Provide the (X, Y) coordinate of the cell's center where the given text is located.  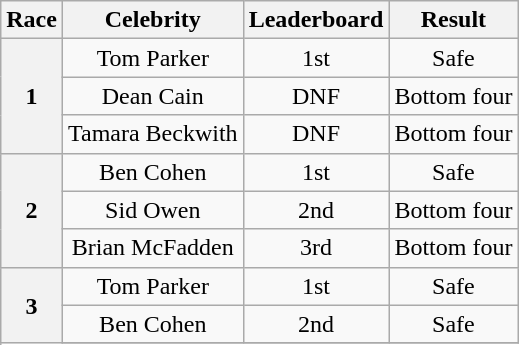
Celebrity (152, 20)
Brian McFadden (152, 248)
Race (32, 20)
1 (32, 96)
Leaderboard (316, 20)
3rd (316, 248)
Sid Owen (152, 210)
3 (32, 305)
2 (32, 210)
Result (454, 20)
Dean Cain (152, 96)
Tamara Beckwith (152, 134)
